Locate the cell with the specified text and output its (X, Y) center coordinate. 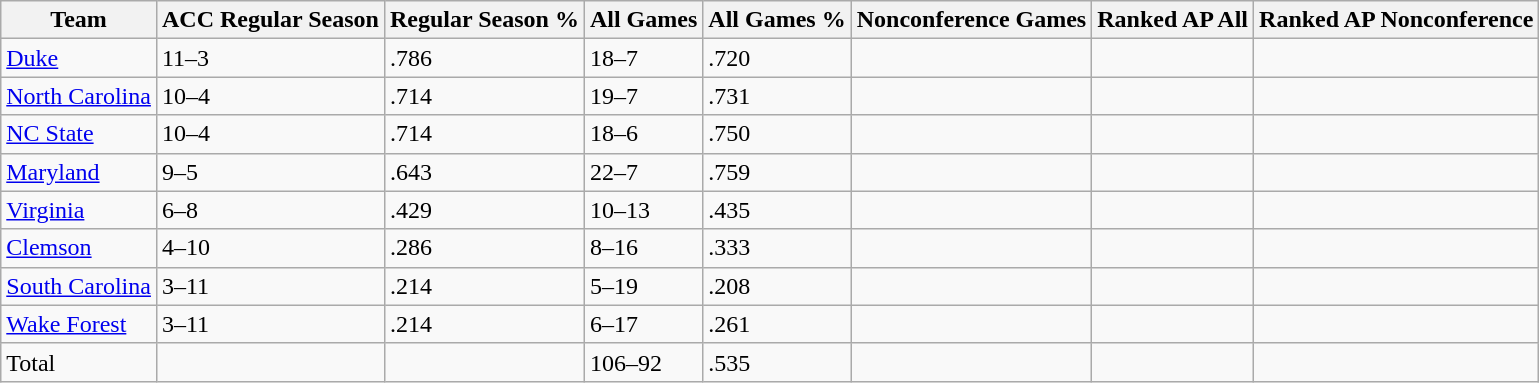
.333 (777, 248)
Ranked AP Nonconference (1396, 20)
9–5 (270, 172)
.429 (484, 210)
11–3 (270, 58)
South Carolina (79, 286)
.208 (777, 286)
6–17 (643, 324)
.786 (484, 58)
All Games (643, 20)
10–13 (643, 210)
18–7 (643, 58)
6–8 (270, 210)
Nonconference Games (972, 20)
ACC Regular Season (270, 20)
.435 (777, 210)
Total (79, 362)
Regular Season % (484, 20)
106–92 (643, 362)
.643 (484, 172)
Wake Forest (79, 324)
.286 (484, 248)
Team (79, 20)
Maryland (79, 172)
Duke (79, 58)
.759 (777, 172)
5–19 (643, 286)
4–10 (270, 248)
All Games % (777, 20)
.535 (777, 362)
.750 (777, 134)
Ranked AP All (1173, 20)
NC State (79, 134)
.731 (777, 96)
19–7 (643, 96)
North Carolina (79, 96)
.261 (777, 324)
Clemson (79, 248)
Virginia (79, 210)
22–7 (643, 172)
8–16 (643, 248)
18–6 (643, 134)
.720 (777, 58)
